Detect which cell encompasses the target text, then output its (x, y) center coordinate. 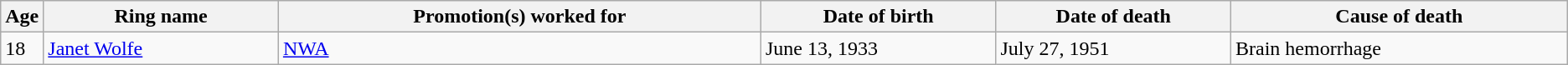
Age (22, 17)
July 27, 1951 (1114, 48)
Promotion(s) worked for (519, 17)
June 13, 1933 (878, 48)
NWA (519, 48)
Ring name (161, 17)
Cause of death (1400, 17)
Date of birth (878, 17)
Date of death (1114, 17)
Janet Wolfe (161, 48)
18 (22, 48)
Brain hemorrhage (1400, 48)
